Locate the cell with the specified text and output its [x, y] center coordinate. 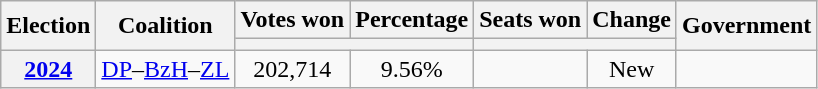
Percentage [412, 20]
New [632, 69]
2024 [48, 69]
Change [632, 20]
Seats won [530, 20]
Votes won [292, 20]
202,714 [292, 69]
9.56% [412, 69]
DP–BzH–ZL [166, 69]
Coalition [166, 26]
Election [48, 26]
Government [746, 26]
